Return (X, Y) of the center of cell containing provided text 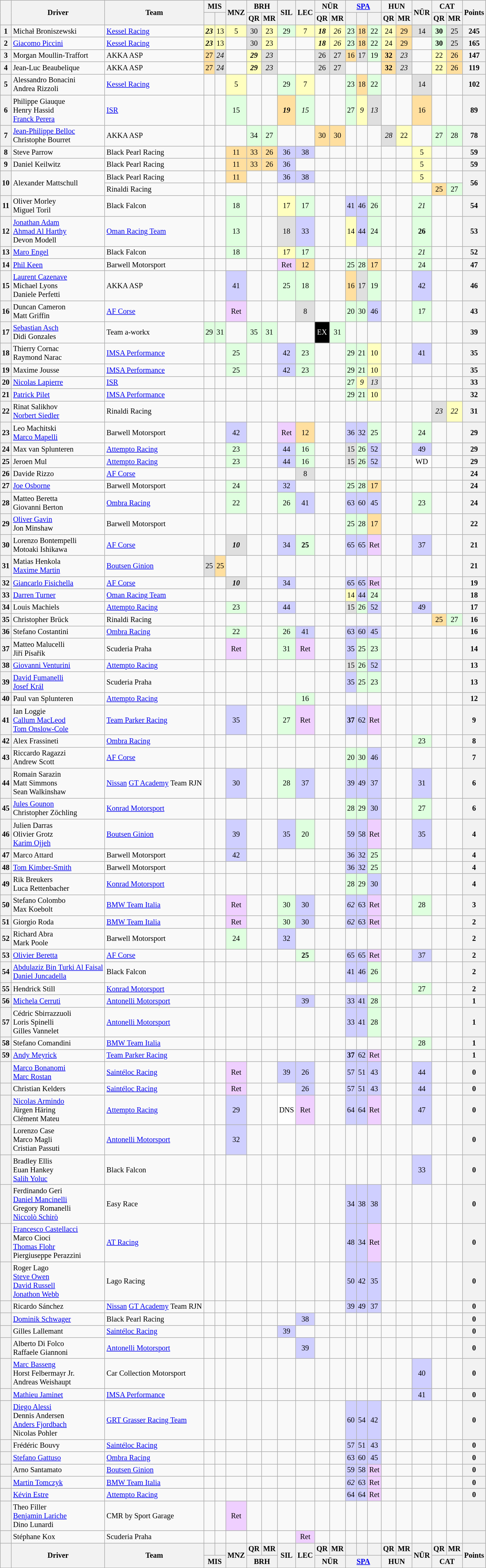
Oliver Gavin Jon Minshaw (58, 524)
Louis Machiels (58, 607)
Morgan Moullin-Traffort (58, 56)
Duncan Cameron Matt Griffin (58, 311)
Leo Machitski Marco Mapelli (58, 433)
Philippe Giauque Henry Hassid Franck Perera (58, 110)
Stefano Colombo Max Koebolt (58, 905)
Theo Filler Benjamin Lariche Dino Lunardi (58, 1516)
Jules Gounon Christopher Zöchling (58, 808)
Steve Parrow (58, 152)
Frédéric Bouvy (58, 1445)
Stefano Comandini (58, 1043)
Paul van Splunteren (58, 699)
Alessandro Bonacini Andrea Rizzoli (58, 84)
Andy Meyrick (58, 1055)
Kévin Estre (58, 1494)
89 (474, 110)
Jonathan Adam Ahmad Al Harthy Devon Modell (58, 231)
Stefano Gattuso (58, 1458)
Jean-Luc Beaubelique (58, 68)
Rinat Salikhov Norbert Siedler (58, 411)
Car Collection Motorsport (154, 1373)
Giacomo Piccini (58, 43)
Laurent Cazenave Michael Lyons Daniele Perfetti (58, 286)
Joe Osborne (58, 486)
Ian Loggie Callum MacLeod Tom Onslow-Cole (58, 720)
Julien Darras Olivier Grotz Karim Ojjeh (58, 834)
Rik Breukers Luca Rettenbacher (58, 884)
Romain Sarazin Matt Simmons Sean Walkinshaw (58, 783)
Maro Engel (58, 252)
Stéphane Kox (58, 1537)
Thierry Cornac Raymond Narac (58, 353)
245 (474, 31)
Diego Alessi Dennis Andersen Anders Fjordbach Nicolas Pohler (58, 1420)
Mathieu Jaminet (58, 1395)
Giovanni Venturini (58, 666)
Hendrick Still (58, 989)
Max van Splunteren (58, 449)
GRT Grasser Racing Team (154, 1420)
Nicolas Armindo Jürgen Häring Clément Mateu (58, 1110)
Ricardo Sánchez (58, 1307)
DNS (287, 1110)
Matias Henkola Maxime Martin (58, 566)
Richard Abra Mark Poole (58, 939)
Martin Tomczyk (58, 1482)
Oliver Morley Miguel Toril (58, 206)
Michela Cerruti (58, 1001)
Darren Turner (58, 595)
Olivier Beretta (58, 955)
Matteo Malucelli Jiří Písařík (58, 649)
Davide Rizzo (58, 474)
Jean-Philippe Belloc Christophe Bourret (58, 136)
EX (322, 332)
Marco Bonanomi Marc Rostan (58, 1072)
Ferdinando Geri Daniel Mancinelli Gregory Romanelli Niccolò Schirò (58, 1204)
Team a-workx (154, 332)
Phil Keen (58, 265)
Maxime Jousse (58, 370)
102 (474, 84)
CMR by Sport Garage (154, 1516)
Cédric Sbirrazzuoli Loris Spinelli Gilles Vannelet (58, 1022)
WD (422, 461)
Alex Frassineti (58, 741)
Abdulaziz Bin Turki Al Faisal Daniel Juncadella (58, 972)
147 (474, 56)
Giorgio Roda (58, 922)
Patrick Pilet (58, 395)
Daniel Keilwitz (58, 165)
Sebastian Asch Didi Gonzales (58, 332)
Michał Broniszewski (58, 31)
Nicolas Lapierre (58, 382)
Tom Kimber-Smith (58, 867)
Gilles Lallemant (58, 1331)
Alberto Di Folco Raffaele Giannoni (58, 1348)
165 (474, 43)
Lorenzo Case Marco Magli Cristian Passuti (58, 1140)
119 (474, 68)
Bradley Ellis Euan Hankey Salih Yoluc (58, 1170)
Francesco Castellacci Marco Cioci Thomas Flohr Piergiuseppe Perazzini (58, 1243)
Lago Racing (154, 1281)
78 (474, 136)
Dominik Schwager (58, 1319)
Arno Santamato (58, 1470)
Lorenzo Bontempelli Motoaki Ishikawa (58, 545)
AT Racing (154, 1243)
Jeroen Mul (58, 461)
Giancarlo Fisichella (58, 583)
Roger Lago Steve Owen David Russell Jonathon Webb (58, 1281)
Alexander Mattschull (58, 183)
Christopher Brück (58, 620)
Riccardo Ragazzi Andrew Scott (58, 758)
Marco Attard (58, 855)
Christian Kelders (58, 1089)
Marc Basseng Horst Felbermayr Jr. Andreas Weishaupt (58, 1373)
55 (6, 989)
David Fumanelli Josef Král (58, 682)
Matteo Beretta Giovanni Berton (58, 503)
Easy Race (154, 1204)
Stefano Costantini (58, 632)
